Search for the cell housing the specified text and yield its (x, y) center coordinate. 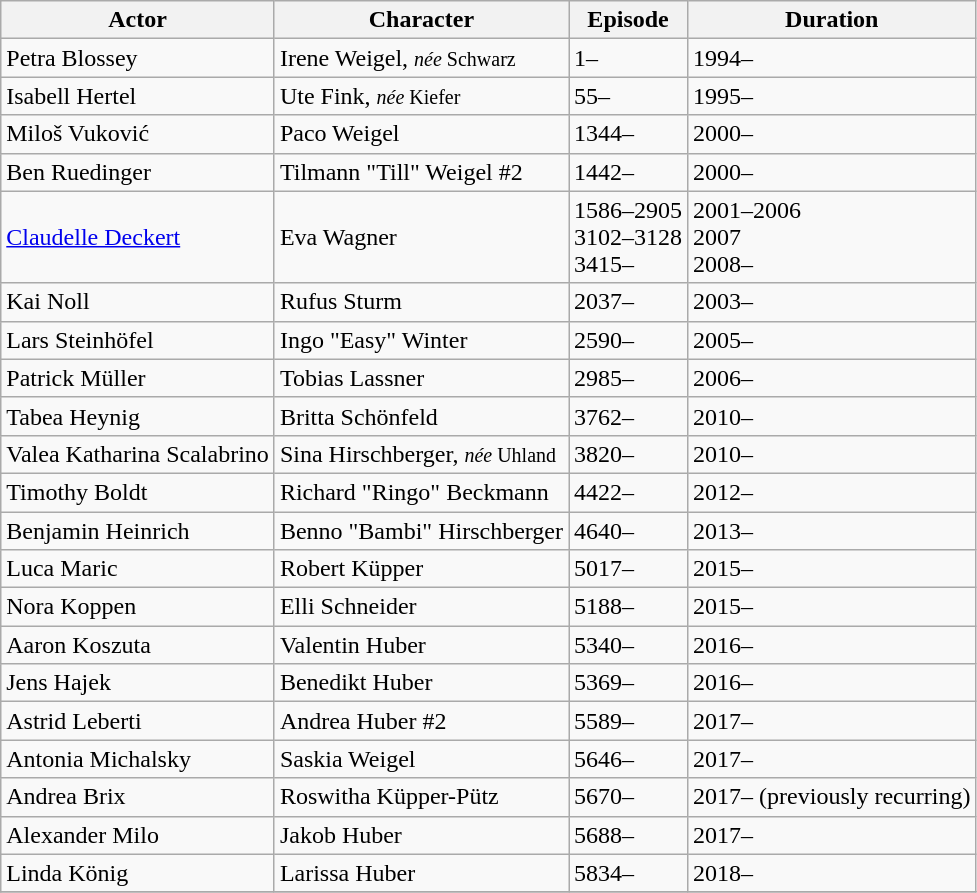
Timothy Boldt (138, 492)
Ingo "Easy" Winter (421, 340)
Benno "Bambi" Hirschberger (421, 531)
Antonia Michalsky (138, 759)
5688– (628, 835)
Alexander Milo (138, 835)
1442– (628, 172)
Benedikt Huber (421, 683)
Jens Hajek (138, 683)
2017– (previously recurring) (832, 797)
Ben Ruedinger (138, 172)
2001–200620072008– (832, 237)
2018– (832, 873)
Episode (628, 20)
2003– (832, 302)
Roswitha Küpper-Pütz (421, 797)
Ute Fink, née Kiefer (421, 96)
Britta Schönfeld (421, 416)
5188– (628, 607)
Irene Weigel, née Schwarz (421, 58)
Kai Noll (138, 302)
Sina Hirschberger, née Uhland (421, 454)
55– (628, 96)
3762– (628, 416)
Andrea Huber #2 (421, 721)
Astrid Leberti (138, 721)
Larissa Huber (421, 873)
1344– (628, 134)
2590– (628, 340)
Linda König (138, 873)
5646– (628, 759)
Duration (832, 20)
Elli Schneider (421, 607)
Petra Blossey (138, 58)
Andrea Brix (138, 797)
1– (628, 58)
3820– (628, 454)
Paco Weigel (421, 134)
5670– (628, 797)
Benjamin Heinrich (138, 531)
2006– (832, 378)
2985– (628, 378)
5017– (628, 569)
Nora Koppen (138, 607)
Luca Maric (138, 569)
Patrick Müller (138, 378)
Aaron Koszuta (138, 645)
5369– (628, 683)
5834– (628, 873)
Robert Küpper (421, 569)
Miloš Vuković (138, 134)
Tilmann "Till" Weigel #2 (421, 172)
1586–29053102–31283415– (628, 237)
4422– (628, 492)
1995– (832, 96)
Jakob Huber (421, 835)
Actor (138, 20)
Tobias Lassner (421, 378)
Valea Katharina Scalabrino (138, 454)
1994– (832, 58)
Character (421, 20)
4640– (628, 531)
5589– (628, 721)
2013– (832, 531)
Lars Steinhöfel (138, 340)
Claudelle Deckert (138, 237)
5340– (628, 645)
Valentin Huber (421, 645)
Tabea Heynig (138, 416)
2005– (832, 340)
Richard "Ringo" Beckmann (421, 492)
2012– (832, 492)
Eva Wagner (421, 237)
Saskia Weigel (421, 759)
Isabell Hertel (138, 96)
2037– (628, 302)
Rufus Sturm (421, 302)
